Identify which cell holds the provided text, then report its [x, y] central coordinate. 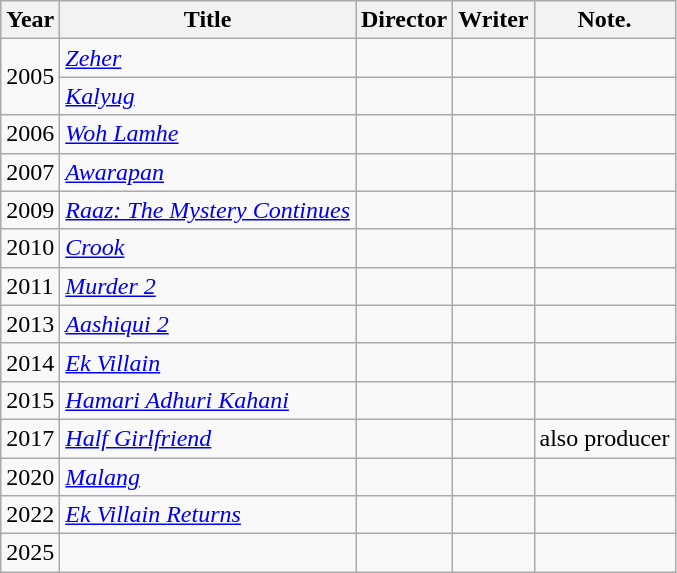
2014 [30, 362]
Murder 2 [208, 286]
Zeher [208, 58]
2006 [30, 134]
2007 [30, 172]
Title [208, 20]
2022 [30, 515]
Crook [208, 248]
2013 [30, 324]
Kalyug [208, 96]
2020 [30, 477]
Director [404, 20]
Hamari Adhuri Kahani [208, 400]
2010 [30, 248]
2009 [30, 210]
2015 [30, 400]
Half Girlfriend [208, 438]
Year [30, 20]
Awarapan [208, 172]
Aashiqui 2 [208, 324]
2017 [30, 438]
2005 [30, 77]
Ek Villain Returns [208, 515]
Writer [494, 20]
2025 [30, 553]
Raaz: The Mystery Continues [208, 210]
Woh Lamhe [208, 134]
Note. [604, 20]
2011 [30, 286]
also producer [604, 438]
Ek Villain [208, 362]
Malang [208, 477]
